Scan for the cell matching the given text and deliver its [x, y] coordinate at center. 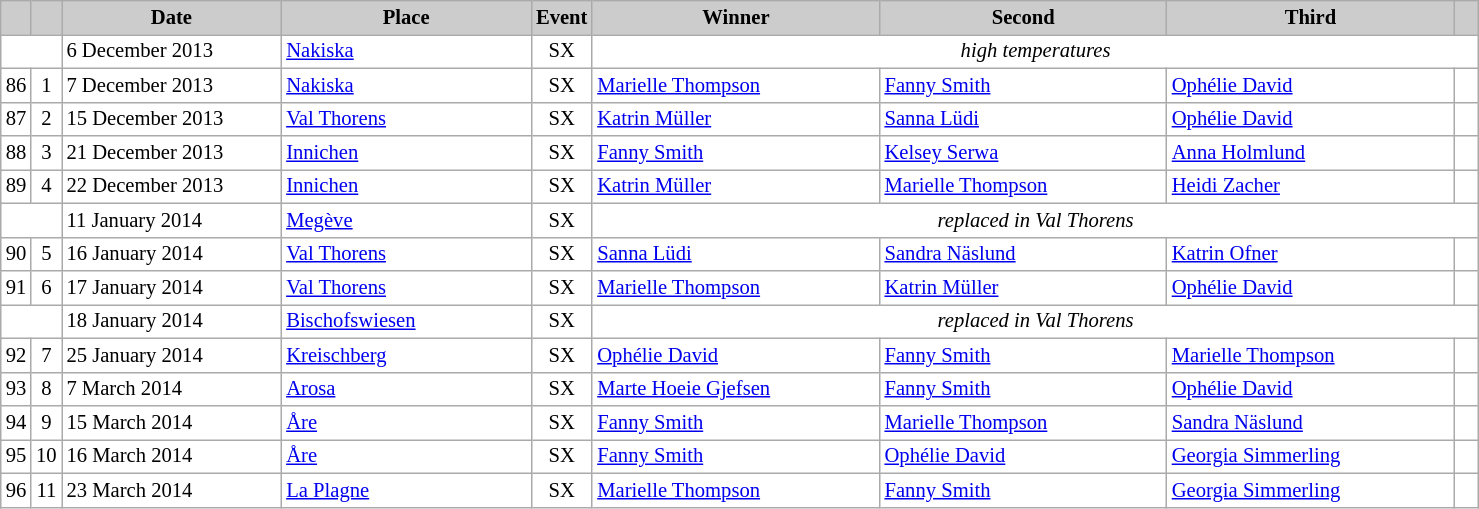
86 [16, 85]
Arosa [406, 389]
Megève [406, 220]
Winner [736, 17]
23 March 2014 [172, 490]
95 [16, 456]
25 January 2014 [172, 355]
96 [16, 490]
7 March 2014 [172, 389]
Date [172, 17]
Heidi Zacher [1310, 186]
11 January 2014 [172, 220]
Place [406, 17]
Anna Holmlund [1310, 153]
87 [16, 119]
7 December 2013 [172, 85]
9 [46, 423]
high temperatures [1035, 51]
89 [16, 186]
Katrin Ofner [1310, 254]
6 [46, 287]
88 [16, 153]
Event [562, 17]
16 January 2014 [172, 254]
3 [46, 153]
1 [46, 85]
6 December 2013 [172, 51]
5 [46, 254]
4 [46, 186]
11 [46, 490]
2 [46, 119]
16 March 2014 [172, 456]
22 December 2013 [172, 186]
15 March 2014 [172, 423]
17 January 2014 [172, 287]
Kelsey Serwa [1024, 153]
Third [1310, 17]
15 December 2013 [172, 119]
94 [16, 423]
21 December 2013 [172, 153]
10 [46, 456]
Kreischberg [406, 355]
92 [16, 355]
Second [1024, 17]
8 [46, 389]
Bischofswiesen [406, 321]
La Plagne [406, 490]
90 [16, 254]
18 January 2014 [172, 321]
Marte Hoeie Gjefsen [736, 389]
93 [16, 389]
91 [16, 287]
7 [46, 355]
